Scan for the cell matching the given text and deliver its (x, y) coordinate at center. 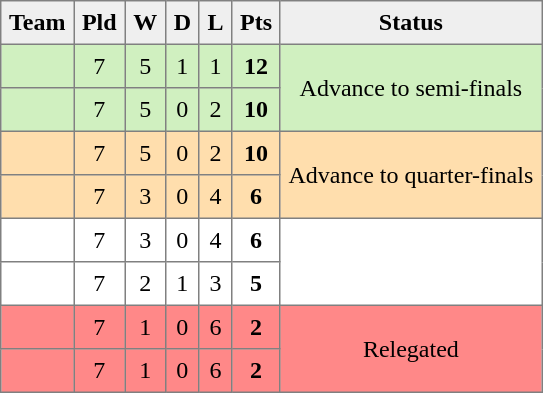
Relegated (410, 348)
W (145, 23)
Team (38, 23)
Pld (100, 23)
Advance to semi-finals (410, 88)
Advance to quarter-finals (410, 174)
L (216, 23)
12 (256, 66)
Status (410, 23)
Pts (256, 23)
D (182, 23)
